Extract the (X, Y) coordinate from the center of the cell holding the provided text.  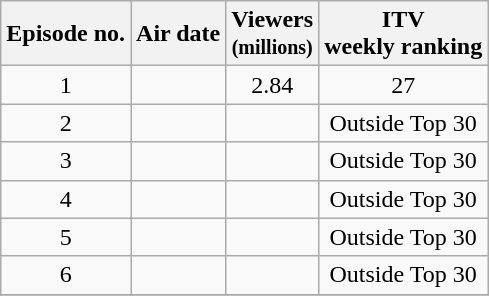
27 (404, 85)
Viewers(millions) (272, 34)
Air date (178, 34)
5 (66, 237)
3 (66, 161)
2 (66, 123)
6 (66, 275)
2.84 (272, 85)
Episode no. (66, 34)
ITVweekly ranking (404, 34)
4 (66, 199)
1 (66, 85)
